Provide the (x, y) coordinate of the cell's center where the given text is located.  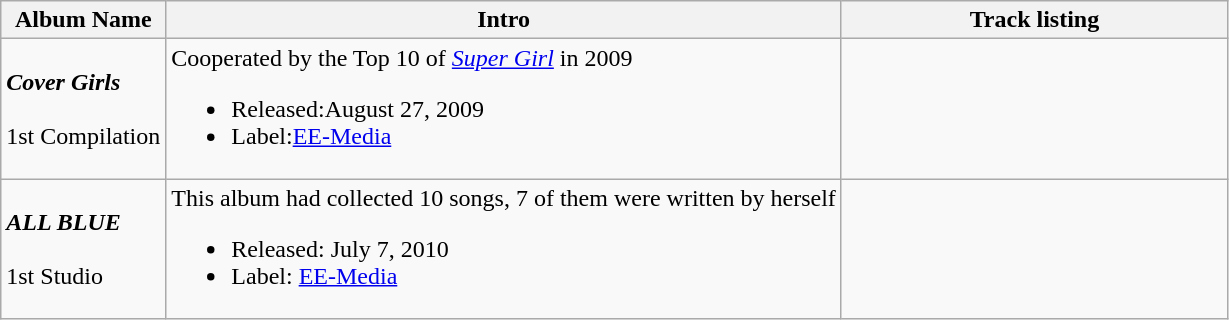
Album Name (84, 20)
Cover Girls1st Compilation (84, 109)
Track listing (1034, 20)
ALL BLUE1st Studio (84, 249)
Cooperated by the Top 10 of Super Girl in 2009Released:August 27, 2009Label:EE-Media (504, 109)
This album had collected 10 songs, 7 of them were written by herselfReleased: July 7, 2010Label: EE-Media (504, 249)
Intro (504, 20)
